Determine the [X, Y] coordinate at the center of the cell enclosing the given text.  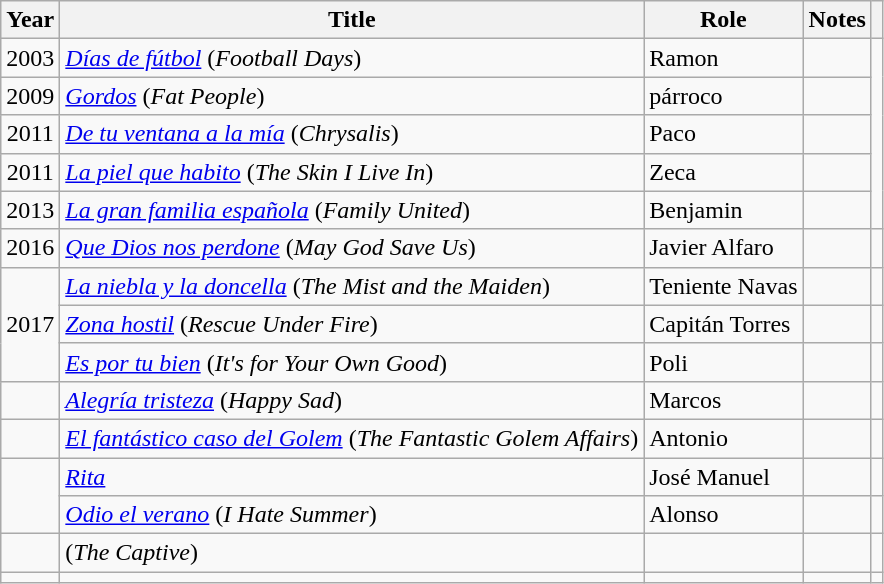
Marcos [724, 400]
2016 [30, 248]
Rita [352, 477]
El fantástico caso del Golem (The Fantastic Golem Affairs) [352, 438]
Teniente Navas [724, 286]
2003 [30, 58]
José Manuel [724, 477]
Javier Alfaro [724, 248]
2013 [30, 210]
(The Captive) [352, 553]
Notes [837, 20]
2017 [30, 324]
2009 [30, 96]
Alonso [724, 515]
Capitán Torres [724, 324]
Poli [724, 362]
Antonio [724, 438]
La piel que habito (The Skin I Live In) [352, 172]
La niebla y la doncella (The Mist and the Maiden) [352, 286]
Paco [724, 134]
Zeca [724, 172]
Es por tu bien (It's for Your Own Good) [352, 362]
Year [30, 20]
Ramon [724, 58]
Title [352, 20]
La gran familia española (Family United) [352, 210]
Zona hostil (Rescue Under Fire) [352, 324]
Que Dios nos perdone (May God Save Us) [352, 248]
párroco [724, 96]
Odio el verano (I Hate Summer) [352, 515]
Días de fútbol (Football Days) [352, 58]
Role [724, 20]
Alegría tristeza (Happy Sad) [352, 400]
Benjamin [724, 210]
De tu ventana a la mía (Chrysalis) [352, 134]
Gordos (Fat People) [352, 96]
